Identify which cell holds the provided text, then report its [X, Y] central coordinate. 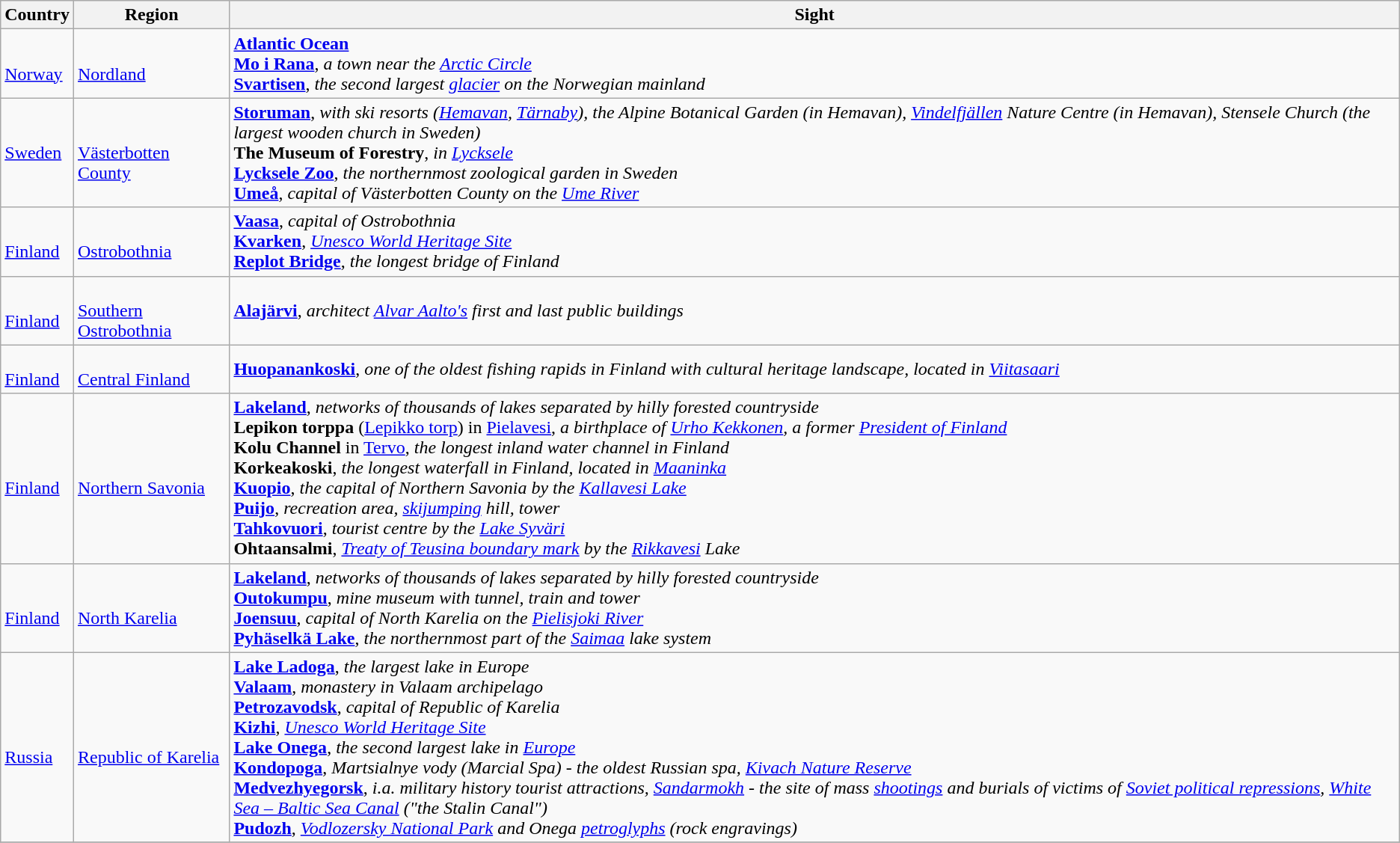
Västerbotten County [151, 153]
Russia [37, 747]
Alajärvi, architect Alvar Aalto's first and last public buildings [814, 310]
Huopanankoski, one of the oldest fishing rapids in Finland with cultural heritage landscape, located in Viitasaari [814, 370]
Region [151, 15]
Country [37, 15]
Norway [37, 64]
Sweden [37, 153]
Northern Savonia [151, 479]
Nordland [151, 64]
Central Finland [151, 370]
Vaasa, capital of Ostrobothnia Kvarken, Unesco World Heritage Site Replot Bridge, the longest bridge of Finland [814, 242]
Sight [814, 15]
Atlantic Ocean Mo i Rana, a town near the Arctic Circle Svartisen, the second largest glacier on the Norwegian mainland [814, 64]
Republic of Karelia [151, 747]
Southern Ostrobothnia [151, 310]
Ostrobothnia [151, 242]
North Karelia [151, 607]
